Find where the given text appears and provide that cell's center as [X, Y] coordinate. 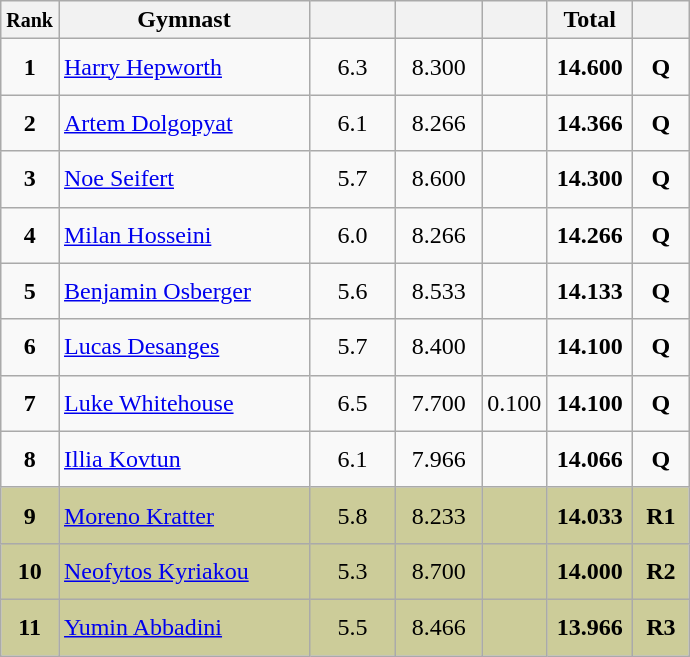
14.000 [590, 571]
5 [30, 291]
Milan Hosseini [184, 235]
14.300 [590, 179]
11 [30, 627]
5.6 [353, 291]
7 [30, 403]
Total [590, 20]
Moreno Kratter [184, 515]
14.133 [590, 291]
5.8 [353, 515]
R3 [661, 627]
Noe Seifert [184, 179]
14.600 [590, 67]
8.600 [439, 179]
6.5 [353, 403]
4 [30, 235]
8.700 [439, 571]
6.3 [353, 67]
Luke Whitehouse [184, 403]
Yumin Abbadini [184, 627]
5.5 [353, 627]
R1 [661, 515]
8.233 [439, 515]
14.266 [590, 235]
Illia Kovtun [184, 459]
6 [30, 347]
1 [30, 67]
8.533 [439, 291]
Lucas Desanges [184, 347]
8.300 [439, 67]
Rank [30, 20]
Benjamin Osberger [184, 291]
6.0 [353, 235]
13.966 [590, 627]
8 [30, 459]
7.700 [439, 403]
2 [30, 123]
9 [30, 515]
0.100 [514, 403]
Artem Dolgopyat [184, 123]
7.966 [439, 459]
3 [30, 179]
Neofytos Kyriakou [184, 571]
14.033 [590, 515]
14.066 [590, 459]
10 [30, 571]
5.3 [353, 571]
R2 [661, 571]
14.366 [590, 123]
Gymnast [184, 20]
Harry Hepworth [184, 67]
8.466 [439, 627]
8.400 [439, 347]
